Output the (x, y) coordinate of the center of the cell containing the given text.  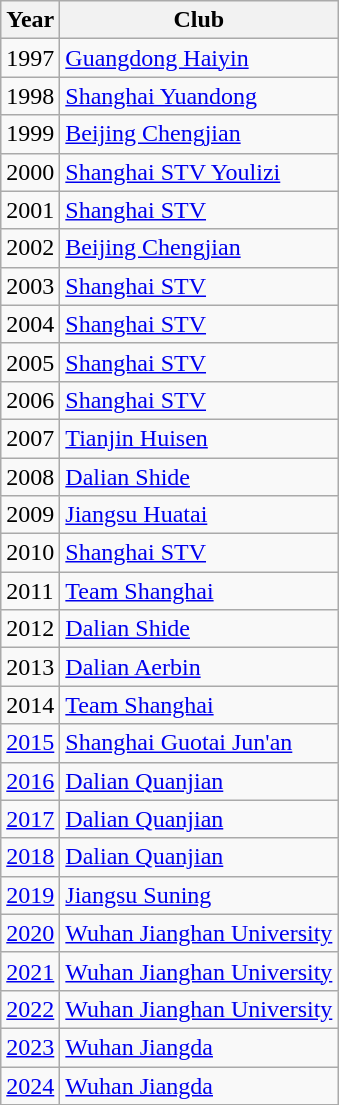
2002 (30, 248)
2009 (30, 515)
1997 (30, 58)
2019 (30, 895)
2022 (30, 1009)
2020 (30, 933)
2013 (30, 667)
Jiangsu Huatai (199, 515)
2012 (30, 629)
2004 (30, 324)
1999 (30, 134)
2024 (30, 1085)
Dalian Aerbin (199, 667)
2003 (30, 286)
2014 (30, 705)
2021 (30, 971)
2007 (30, 438)
2018 (30, 857)
Club (199, 20)
2001 (30, 210)
Year (30, 20)
Shanghai Yuandong (199, 96)
2000 (30, 172)
2023 (30, 1047)
2006 (30, 400)
2011 (30, 591)
Shanghai Guotai Jun'an (199, 743)
2005 (30, 362)
Shanghai STV Youlizi (199, 172)
2017 (30, 819)
Tianjin Huisen (199, 438)
2008 (30, 477)
Guangdong Haiyin (199, 58)
1998 (30, 96)
2016 (30, 781)
2015 (30, 743)
Jiangsu Suning (199, 895)
2010 (30, 553)
